Locate the cell with the specified text and output its (x, y) center coordinate. 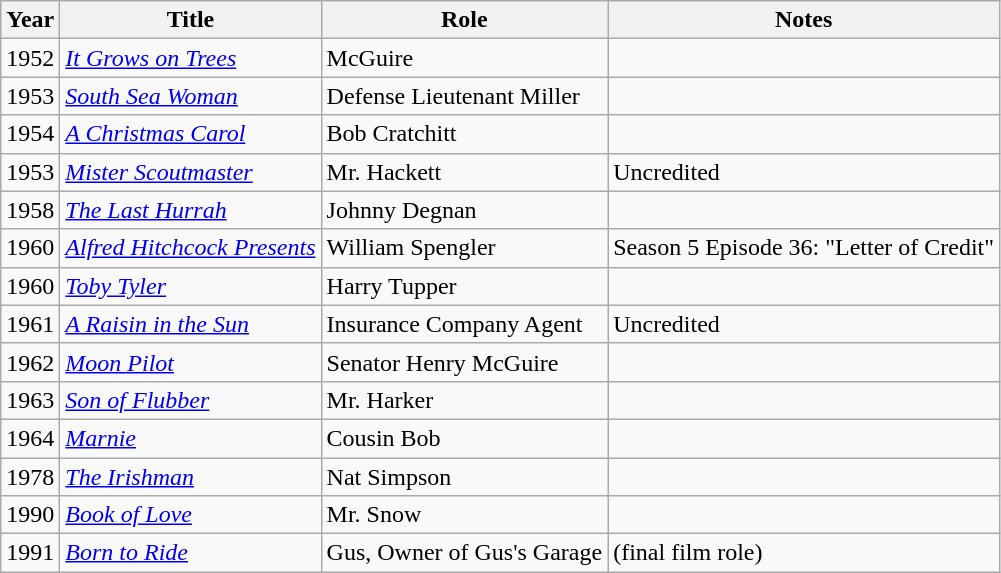
The Irishman (190, 477)
1962 (30, 362)
Moon Pilot (190, 362)
William Spengler (464, 248)
1961 (30, 324)
The Last Hurrah (190, 210)
1963 (30, 400)
1952 (30, 58)
1954 (30, 134)
Notes (804, 20)
Nat Simpson (464, 477)
Insurance Company Agent (464, 324)
Mister Scoutmaster (190, 172)
Book of Love (190, 515)
Title (190, 20)
Role (464, 20)
Johnny Degnan (464, 210)
Season 5 Episode 36: "Letter of Credit" (804, 248)
It Grows on Trees (190, 58)
1991 (30, 553)
Bob Cratchitt (464, 134)
A Christmas Carol (190, 134)
1964 (30, 438)
Born to Ride (190, 553)
Son of Flubber (190, 400)
Alfred Hitchcock Presents (190, 248)
South Sea Woman (190, 96)
1990 (30, 515)
(final film role) (804, 553)
1978 (30, 477)
McGuire (464, 58)
Harry Tupper (464, 286)
Cousin Bob (464, 438)
Mr. Harker (464, 400)
A Raisin in the Sun (190, 324)
Mr. Hackett (464, 172)
Marnie (190, 438)
Mr. Snow (464, 515)
Senator Henry McGuire (464, 362)
Year (30, 20)
Toby Tyler (190, 286)
Defense Lieutenant Miller (464, 96)
Gus, Owner of Gus's Garage (464, 553)
1958 (30, 210)
